Search for the cell housing the specified text and yield its [X, Y] center coordinate. 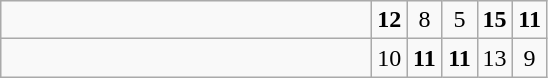
8 [424, 20]
9 [530, 58]
13 [494, 58]
15 [494, 20]
10 [390, 58]
12 [390, 20]
5 [460, 20]
